Extract the [X, Y] coordinate from the center of the cell holding the provided text.  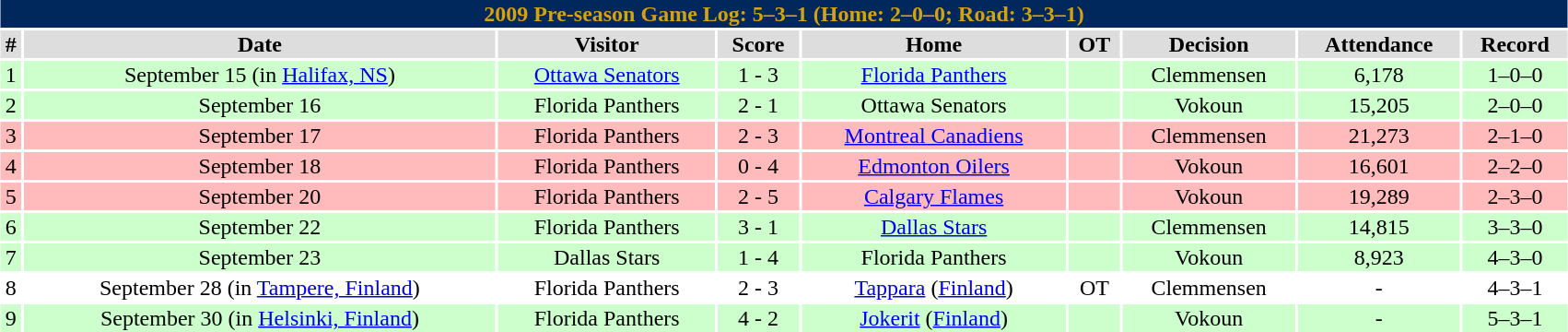
September 18 [260, 166]
2–3–0 [1515, 196]
1–0–0 [1515, 75]
4–3–1 [1515, 288]
7 [11, 257]
Edmonton Oilers [934, 166]
1 [11, 75]
Decision [1209, 44]
19,289 [1379, 196]
Home [934, 44]
September 20 [260, 196]
4 [11, 166]
15,205 [1379, 105]
4–3–0 [1515, 257]
8 [11, 288]
Record [1515, 44]
3 - 1 [757, 227]
14,815 [1379, 227]
2–2–0 [1515, 166]
8,923 [1379, 257]
September 15 (in Halifax, NS) [260, 75]
9 [11, 318]
21,273 [1379, 136]
September 30 (in Helsinki, Finland) [260, 318]
Date [260, 44]
2 [11, 105]
0 - 4 [757, 166]
September 28 (in Tampere, Finland) [260, 288]
3–3–0 [1515, 227]
Score [757, 44]
2 - 5 [757, 196]
# [11, 44]
16,601 [1379, 166]
Jokerit (Finland) [934, 318]
2–0–0 [1515, 105]
4 - 2 [757, 318]
5 [11, 196]
Tappara (Finland) [934, 288]
1 - 4 [757, 257]
2009 Pre-season Game Log: 5–3–1 (Home: 2–0–0; Road: 3–3–1) [784, 14]
2 - 1 [757, 105]
2–1–0 [1515, 136]
September 22 [260, 227]
5–3–1 [1515, 318]
Attendance [1379, 44]
September 23 [260, 257]
September 16 [260, 105]
1 - 3 [757, 75]
6,178 [1379, 75]
Montreal Canadiens [934, 136]
Calgary Flames [934, 196]
September 17 [260, 136]
6 [11, 227]
3 [11, 136]
Visitor [606, 44]
